Capture the cell that displays the provided text and extract its (x, y) central coordinate. 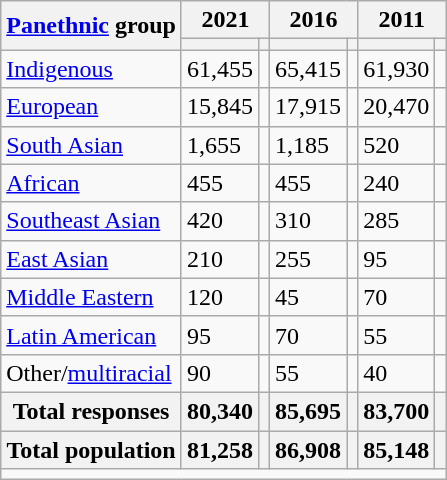
255 (308, 259)
15,845 (220, 107)
40 (396, 373)
Middle Eastern (92, 297)
85,695 (308, 411)
45 (308, 297)
310 (308, 221)
240 (396, 183)
Indigenous (92, 69)
85,148 (396, 449)
86,908 (308, 449)
Southeast Asian (92, 221)
Total responses (92, 411)
East Asian (92, 259)
Panethnic group (92, 26)
2016 (314, 20)
65,415 (308, 69)
South Asian (92, 145)
17,915 (308, 107)
20,470 (396, 107)
European (92, 107)
81,258 (220, 449)
1,185 (308, 145)
61,455 (220, 69)
2021 (225, 20)
120 (220, 297)
420 (220, 221)
285 (396, 221)
Latin American (92, 335)
210 (220, 259)
61,930 (396, 69)
520 (396, 145)
90 (220, 373)
2011 (402, 20)
1,655 (220, 145)
80,340 (220, 411)
African (92, 183)
Other/multiracial (92, 373)
83,700 (396, 411)
Total population (92, 449)
